From the cell containing the given text, extract its center point as (X, Y) coordinate. 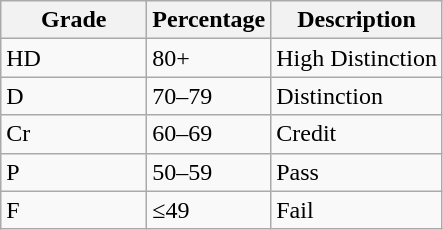
P (74, 172)
50–59 (209, 172)
Cr (74, 134)
Distinction (357, 96)
60–69 (209, 134)
Grade (74, 20)
F (74, 210)
High Distinction (357, 58)
HD (74, 58)
Description (357, 20)
Percentage (209, 20)
D (74, 96)
70–79 (209, 96)
Fail (357, 210)
Credit (357, 134)
≤49 (209, 210)
Pass (357, 172)
80+ (209, 58)
